For the text-containing cell, return its midpoint in [X, Y] coordinate format. 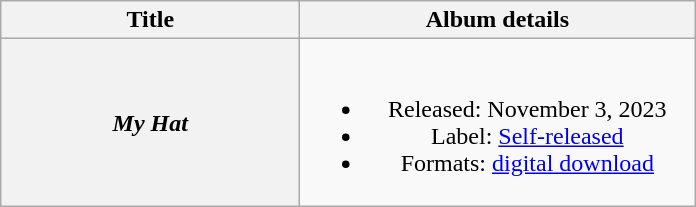
My Hat [150, 122]
Title [150, 20]
Released: November 3, 2023Label: Self-releasedFormats: digital download [498, 122]
Album details [498, 20]
